Detect which cell encompasses the target text, then output its [X, Y] center coordinate. 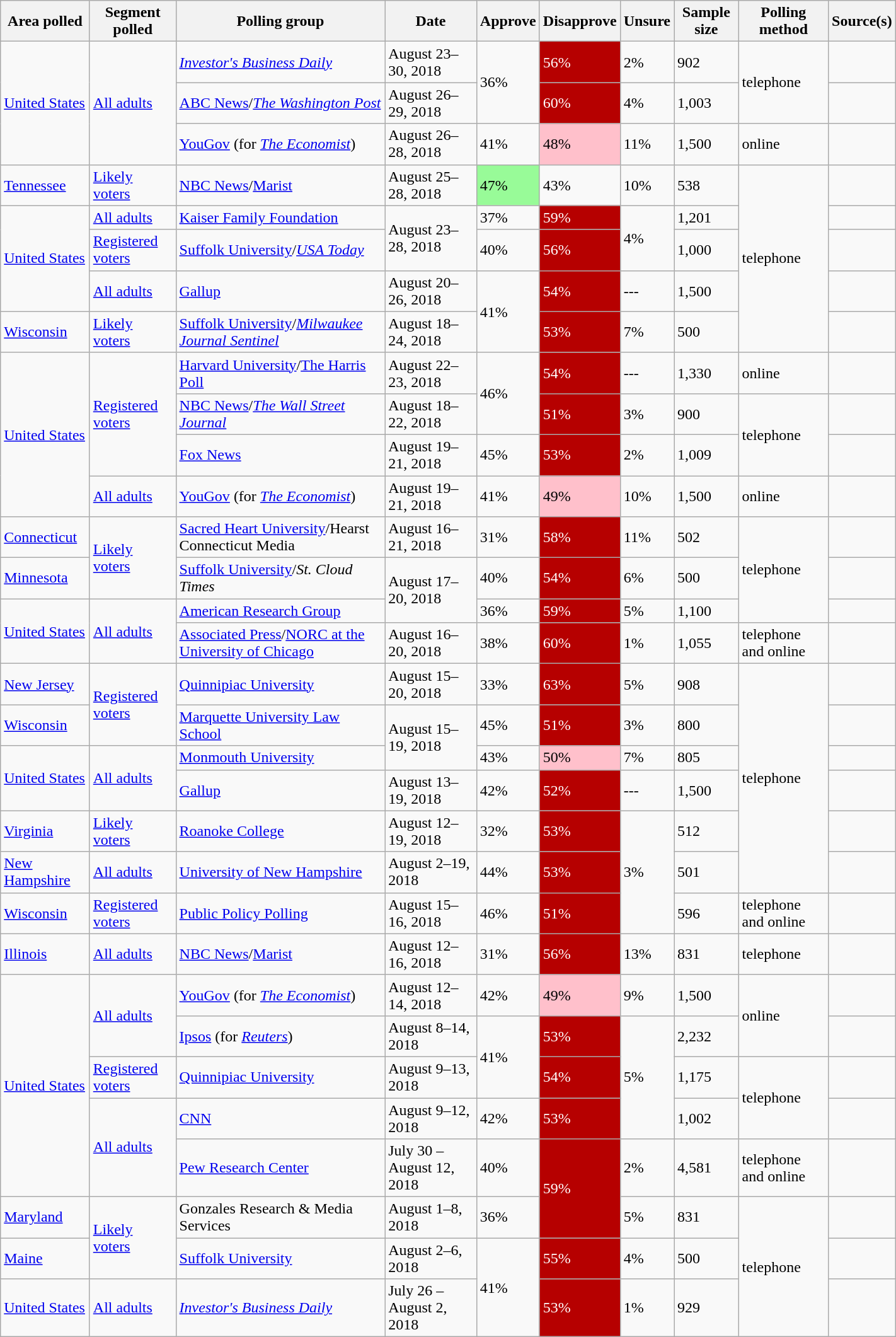
NBC News/The Wall Street Journal [280, 414]
Segment polled [132, 21]
ABC News/The Washington Post [280, 103]
1,009 [707, 455]
38% [508, 643]
908 [707, 685]
July 26 – August 2, 2018 [431, 1308]
August 22–23, 2018 [431, 373]
1,003 [707, 103]
Area polled [45, 21]
Monmouth University [280, 758]
August 13–19, 2018 [431, 790]
1,002 [707, 1118]
502 [707, 537]
501 [707, 872]
538 [707, 185]
6% [646, 579]
Suffolk University [280, 1258]
August 2–6, 2018 [431, 1258]
Fox News [280, 455]
August 12–19, 2018 [431, 831]
Unsure [646, 21]
August 15–19, 2018 [431, 738]
Illinois [45, 954]
American Research Group [280, 611]
Polling method [783, 21]
Gonzales Research & Media Services [280, 1218]
Approve [508, 21]
Marquette University Law School [280, 725]
New Hampshire [45, 872]
32% [508, 831]
1,201 [707, 217]
CNN [280, 1118]
805 [707, 758]
Tennessee [45, 185]
33% [508, 685]
48% [580, 144]
63% [580, 685]
August 15–20, 2018 [431, 685]
Maryland [45, 1218]
Ipsos (for Reuters) [280, 1036]
August 15–16, 2018 [431, 913]
37% [508, 217]
50% [580, 758]
August 16–20, 2018 [431, 643]
1,000 [707, 250]
August 12–16, 2018 [431, 954]
Public Policy Polling [280, 913]
Harvard University/The Harris Poll [280, 373]
Source(s) [862, 21]
58% [580, 537]
University of New Hampshire [280, 872]
929 [707, 1308]
596 [707, 913]
August 23–30, 2018 [431, 62]
Disapprove [580, 21]
Suffolk University/Milwaukee Journal Sentinel [280, 332]
13% [646, 954]
4,581 [707, 1168]
Associated Press/NORC at the University of Chicago [280, 643]
Maine [45, 1258]
Virginia [45, 831]
1,100 [707, 611]
47% [508, 185]
August 2–19, 2018 [431, 872]
August 9–13, 2018 [431, 1077]
August 23–28, 2018 [431, 238]
Roanoke College [280, 831]
800 [707, 725]
Date [431, 21]
512 [707, 831]
August 25–28, 2018 [431, 185]
9% [646, 995]
Suffolk University/USA Today [280, 250]
August 26–29, 2018 [431, 103]
August 16–21, 2018 [431, 537]
55% [580, 1258]
1,175 [707, 1077]
August 18–22, 2018 [431, 414]
Connecticut [45, 537]
August 9–12, 2018 [431, 1118]
1,330 [707, 373]
Pew Research Center [280, 1168]
Sacred Heart University/Hearst Connecticut Media [280, 537]
August 20–26, 2018 [431, 291]
900 [707, 414]
Minnesota [45, 579]
902 [707, 62]
Kaiser Family Foundation [280, 217]
August 8–14, 2018 [431, 1036]
August 12–14, 2018 [431, 995]
August 17–20, 2018 [431, 590]
44% [508, 872]
New Jersey [45, 685]
2,232 [707, 1036]
52% [580, 790]
August 1–8, 2018 [431, 1218]
Sample size [707, 21]
August 26–28, 2018 [431, 144]
August 18–24, 2018 [431, 332]
Suffolk University/St. Cloud Times [280, 579]
1,055 [707, 643]
July 30 – August 12, 2018 [431, 1168]
Polling group [280, 21]
